Output the [X, Y] coordinate of the center of the cell containing the given text.  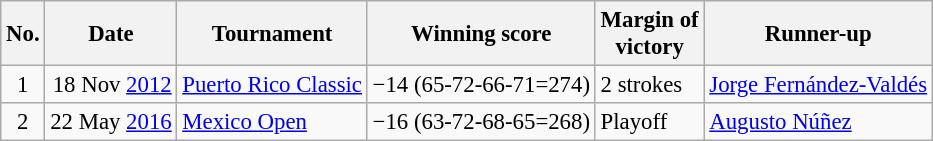
22 May 2016 [111, 122]
No. [23, 34]
Puerto Rico Classic [272, 85]
−14 (65-72-66-71=274) [481, 85]
Mexico Open [272, 122]
Augusto Núñez [818, 122]
Runner-up [818, 34]
Margin ofvictory [650, 34]
2 [23, 122]
−16 (63-72-68-65=268) [481, 122]
Jorge Fernández-Valdés [818, 85]
1 [23, 85]
Winning score [481, 34]
18 Nov 2012 [111, 85]
Date [111, 34]
Playoff [650, 122]
2 strokes [650, 85]
Tournament [272, 34]
